Detect which cell encompasses the target text, then output its [X, Y] center coordinate. 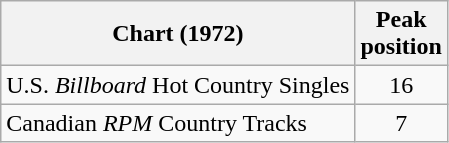
Canadian RPM Country Tracks [178, 123]
7 [401, 123]
Chart (1972) [178, 34]
Peakposition [401, 34]
U.S. Billboard Hot Country Singles [178, 85]
16 [401, 85]
